Locate the cell with the specified text and output its [x, y] center coordinate. 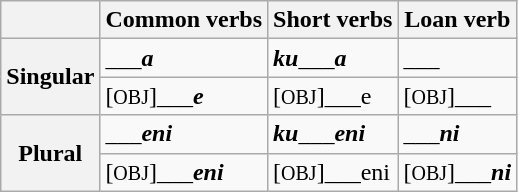
Plural [50, 153]
Loan verb [458, 20]
___ [458, 58]
___a [184, 58]
Singular [50, 77]
Short verbs [333, 20]
[OBJ]___ni [458, 172]
[OBJ]___ [458, 96]
___eni [184, 134]
___ni [458, 134]
ku___eni [333, 134]
Common verbs [184, 20]
ku___a [333, 58]
